Identify which cell holds the provided text, then report its (x, y) central coordinate. 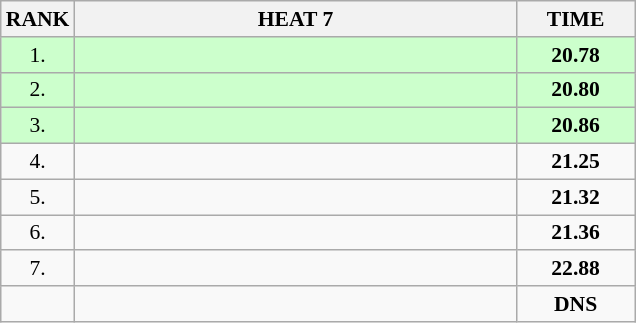
4. (38, 162)
20.78 (576, 55)
HEAT 7 (295, 19)
21.36 (576, 233)
21.32 (576, 197)
6. (38, 233)
TIME (576, 19)
2. (38, 90)
DNS (576, 304)
20.80 (576, 90)
20.86 (576, 126)
3. (38, 126)
7. (38, 269)
22.88 (576, 269)
21.25 (576, 162)
5. (38, 197)
RANK (38, 19)
1. (38, 55)
